Find where the given text appears and provide that cell's center as (x, y) coordinate. 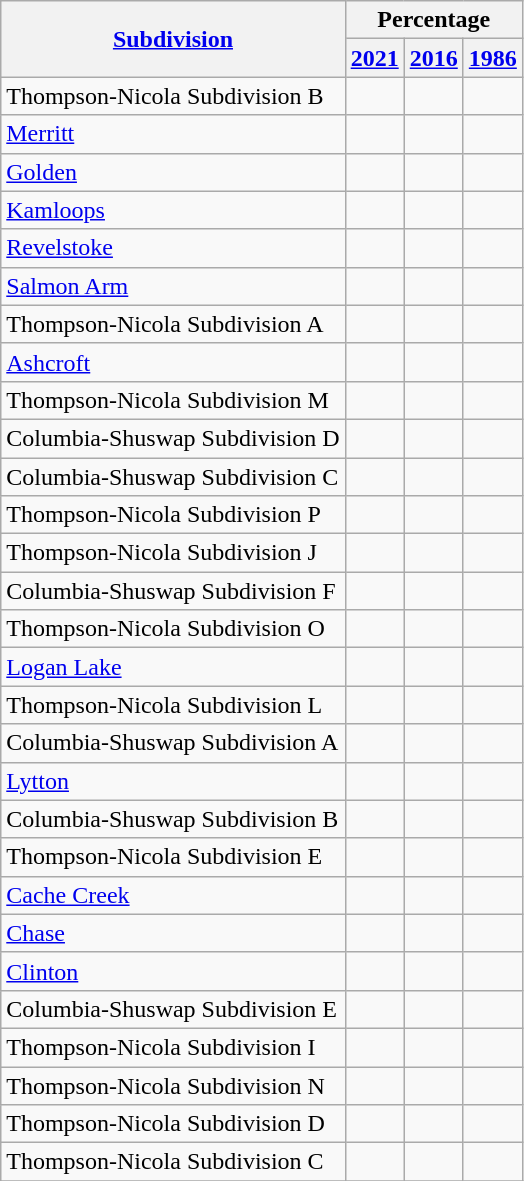
Columbia-Shuswap Subdivision D (173, 438)
Logan Lake (173, 667)
Thompson-Nicola Subdivision I (173, 1047)
Thompson-Nicola Subdivision N (173, 1085)
Columbia-Shuswap Subdivision F (173, 591)
Thompson-Nicola Subdivision D (173, 1124)
Columbia-Shuswap Subdivision C (173, 477)
Chase (173, 933)
Subdivision (173, 39)
Thompson-Nicola Subdivision A (173, 324)
1986 (492, 58)
Percentage (434, 20)
Clinton (173, 971)
Thompson-Nicola Subdivision E (173, 857)
Thompson-Nicola Subdivision C (173, 1162)
Revelstoke (173, 248)
Columbia-Shuswap Subdivision B (173, 819)
Thompson-Nicola Subdivision B (173, 96)
Salmon Arm (173, 286)
Lytton (173, 781)
Thompson-Nicola Subdivision L (173, 705)
Columbia-Shuswap Subdivision A (173, 743)
Golden (173, 172)
Cache Creek (173, 895)
Thompson-Nicola Subdivision J (173, 553)
2016 (434, 58)
Thompson-Nicola Subdivision O (173, 629)
Thompson-Nicola Subdivision M (173, 400)
Columbia-Shuswap Subdivision E (173, 1009)
Kamloops (173, 210)
Thompson-Nicola Subdivision P (173, 515)
2021 (374, 58)
Merritt (173, 134)
Ashcroft (173, 362)
